Determine the (X, Y) coordinate at the center of the cell enclosing the given text.  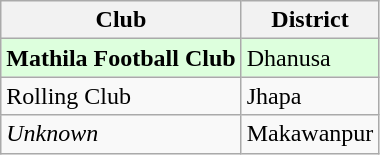
Mathila Football Club (121, 58)
Jhapa (310, 96)
Makawanpur (310, 134)
Dhanusa (310, 58)
District (310, 20)
Unknown (121, 134)
Club (121, 20)
Rolling Club (121, 96)
